Search for the cell housing the specified text and yield its (X, Y) center coordinate. 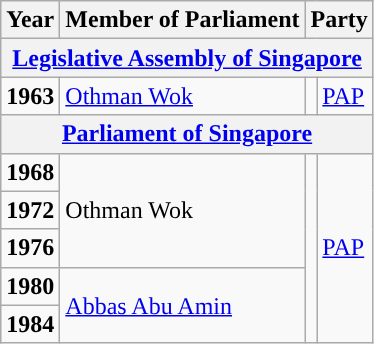
Party (339, 20)
Legislative Assembly of Singapore (188, 58)
1963 (30, 96)
1976 (30, 248)
Member of Parliament (182, 20)
Year (30, 20)
1968 (30, 172)
1984 (30, 324)
1980 (30, 286)
1972 (30, 210)
Parliament of Singapore (188, 134)
Abbas Abu Amin (182, 305)
